Extract the (X, Y) coordinate from the center of the cell holding the provided text.  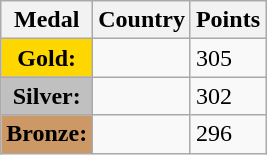
Bronze: (47, 134)
Country (142, 20)
302 (228, 96)
296 (228, 134)
305 (228, 58)
Points (228, 20)
Silver: (47, 96)
Medal (47, 20)
Gold: (47, 58)
